Locate the cell with the specified text and output its [x, y] center coordinate. 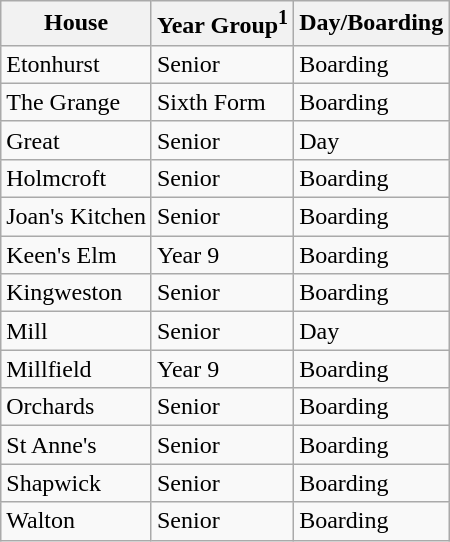
House [76, 24]
Great [76, 140]
The Grange [76, 102]
Kingweston [76, 293]
Year Group1 [222, 24]
Orchards [76, 407]
Etonhurst [76, 64]
Keen's Elm [76, 255]
Shapwick [76, 483]
Sixth Form [222, 102]
Millfield [76, 369]
Holmcroft [76, 178]
Day/Boarding [372, 24]
Walton [76, 521]
Joan's Kitchen [76, 217]
Mill [76, 331]
St Anne's [76, 445]
